Scan for the cell matching the given text and deliver its [X, Y] coordinate at center. 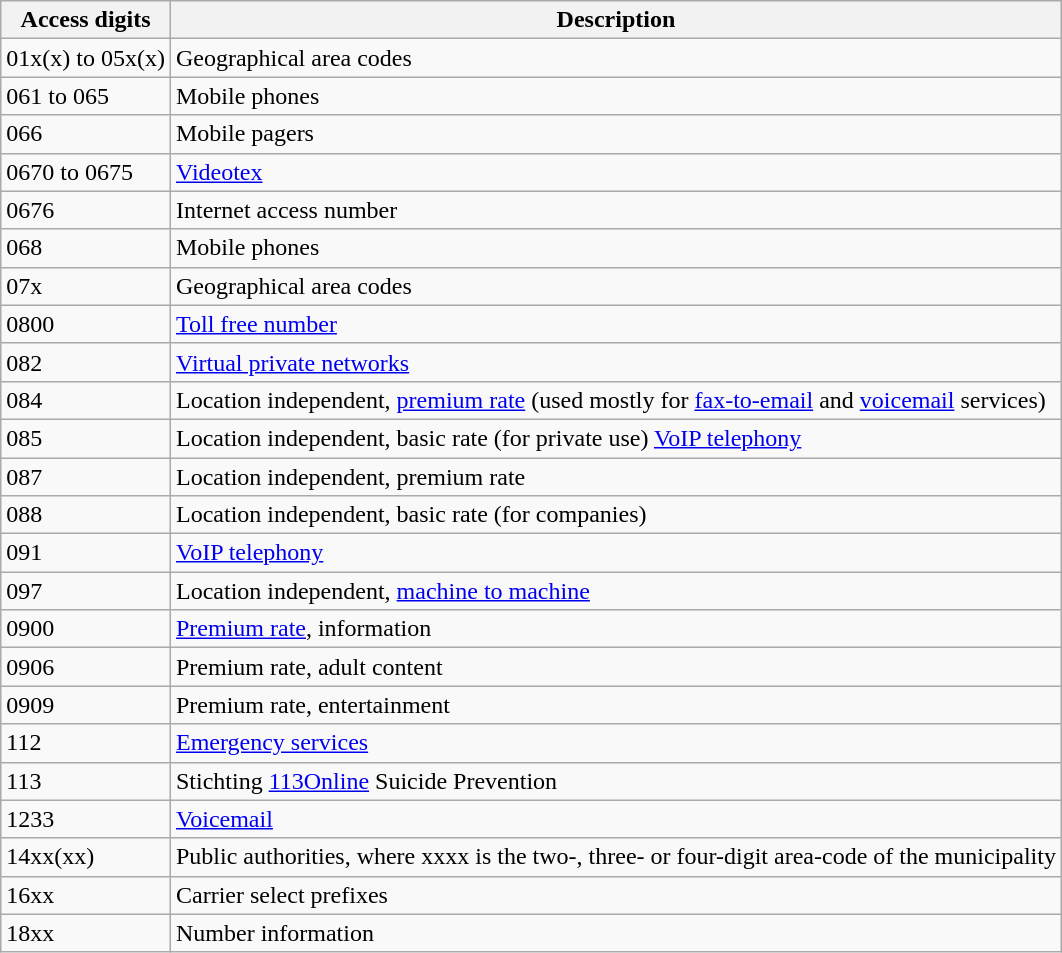
Mobile pagers [616, 134]
Location independent, basic rate (for companies) [616, 515]
088 [86, 515]
Internet access number [616, 210]
Voicemail [616, 819]
0909 [86, 705]
18xx [86, 933]
14xx(xx) [86, 857]
07x [86, 286]
VoIP telephony [616, 553]
113 [86, 781]
066 [86, 134]
Carrier select prefixes [616, 895]
061 to 065 [86, 96]
01x(x) to 05x(x) [86, 58]
0670 to 0675 [86, 172]
Premium rate, adult content [616, 667]
Location independent, premium rate (used mostly for fax-to-email and voicemail services) [616, 400]
Location independent, machine to machine [616, 591]
082 [86, 362]
Number information [616, 933]
Virtual private networks [616, 362]
097 [86, 591]
Access digits [86, 20]
091 [86, 553]
Location independent, basic rate (for private use) VoIP telephony [616, 438]
16xx [86, 895]
112 [86, 743]
0906 [86, 667]
085 [86, 438]
Toll free number [616, 324]
1233 [86, 819]
068 [86, 248]
Public authorities, where xxxx is the two-, three- or four-digit area-code of the municipality [616, 857]
0900 [86, 629]
Videotex [616, 172]
Stichting 113Online Suicide Prevention [616, 781]
0800 [86, 324]
087 [86, 477]
Premium rate, information [616, 629]
Location independent, premium rate [616, 477]
084 [86, 400]
Emergency services [616, 743]
0676 [86, 210]
Description [616, 20]
Premium rate, entertainment [616, 705]
